Search for the cell housing the specified text and yield its [x, y] center coordinate. 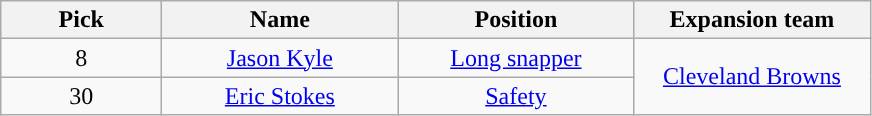
8 [82, 58]
Name [280, 20]
30 [82, 96]
Pick [82, 20]
Safety [516, 96]
Expansion team [752, 20]
Cleveland Browns [752, 77]
Long snapper [516, 58]
Position [516, 20]
Jason Kyle [280, 58]
Eric Stokes [280, 96]
